Determine the (x, y) coordinate at the center of the cell enclosing the given text.  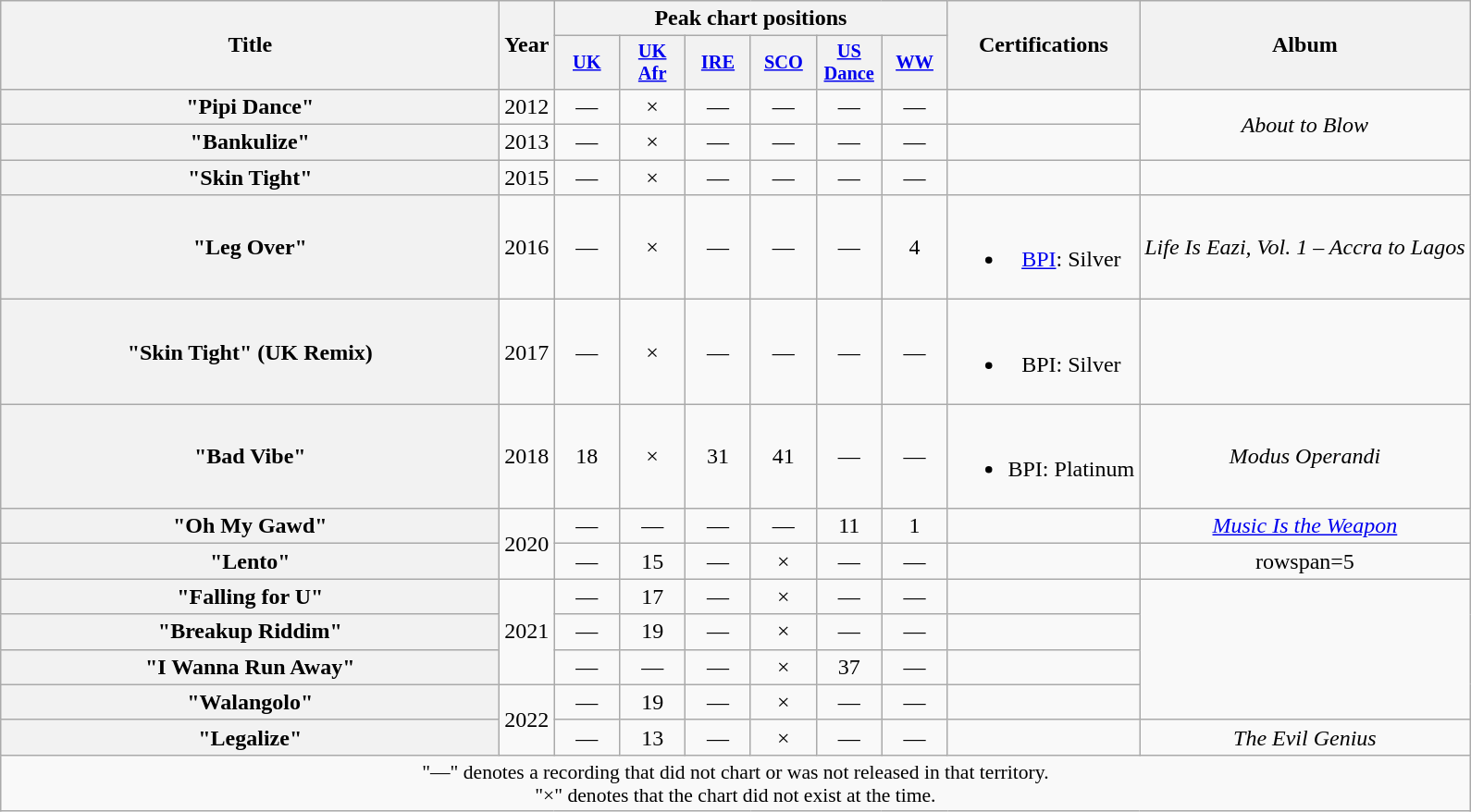
2022 (527, 720)
"—" denotes a recording that did not chart or was not released in that territory."×" denotes that the chart did not exist at the time. (735, 782)
37 (849, 667)
13 (653, 737)
UKAfr (653, 63)
18 (587, 457)
SCO (783, 63)
UK (587, 63)
Album (1304, 45)
The Evil Genius (1304, 737)
IRE (718, 63)
Title (250, 45)
"Breakup Riddim" (250, 632)
2018 (527, 457)
BPI: Platinum (1044, 457)
"Skin Tight" (UK Remix) (250, 351)
Peak chart positions (751, 18)
2015 (527, 178)
2017 (527, 351)
17 (653, 597)
"Legalize" (250, 737)
"Falling for U" (250, 597)
2013 (527, 142)
11 (849, 526)
WW (914, 63)
About to Blow (1304, 124)
Life Is Eazi, Vol. 1 – Accra to Lagos (1304, 248)
15 (653, 561)
2016 (527, 248)
"Bankulize" (250, 142)
"Pipi Dance" (250, 106)
2020 (527, 544)
"Leg Over" (250, 248)
Modus Operandi (1304, 457)
Music Is the Weapon (1304, 526)
31 (718, 457)
"Oh My Gawd" (250, 526)
1 (914, 526)
"Bad Vibe" (250, 457)
USDance (849, 63)
"Walangolo" (250, 702)
2012 (527, 106)
"Lento" (250, 561)
2021 (527, 632)
4 (914, 248)
"I Wanna Run Away" (250, 667)
Year (527, 45)
rowspan=5 (1304, 561)
41 (783, 457)
"Skin Tight" (250, 178)
Certifications (1044, 45)
